Return the [X, Y] coordinate for the center point of the cell that contains the specified text.  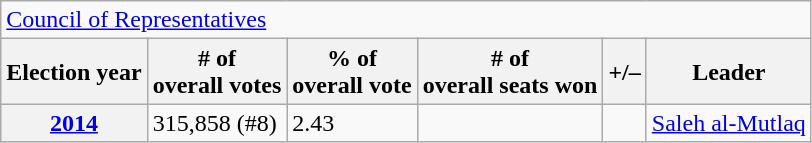
Election year [74, 72]
2014 [74, 123]
+/– [624, 72]
Leader [728, 72]
315,858 (#8) [217, 123]
# ofoverall votes [217, 72]
Council of Representatives [406, 20]
# ofoverall seats won [510, 72]
% ofoverall vote [352, 72]
2.43 [352, 123]
Saleh al-Mutlaq [728, 123]
